Scan for the cell matching the given text and deliver its [X, Y] coordinate at center. 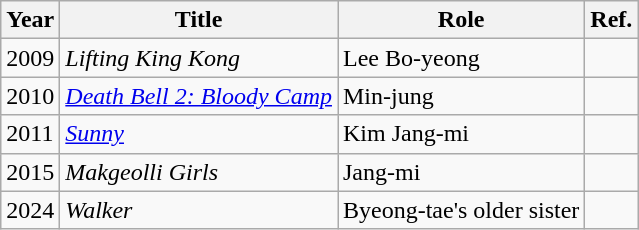
Death Bell 2: Bloody Camp [199, 96]
2024 [30, 210]
Jang-mi [462, 172]
Ref. [612, 20]
Walker [199, 210]
Lee Bo-yeong [462, 58]
2011 [30, 134]
Sunny [199, 134]
2010 [30, 96]
Makgeolli Girls [199, 172]
Role [462, 20]
Byeong-tae's older sister [462, 210]
Year [30, 20]
Min-jung [462, 96]
Kim Jang-mi [462, 134]
Lifting King Kong [199, 58]
2015 [30, 172]
Title [199, 20]
2009 [30, 58]
